Capture the cell that displays the provided text and extract its [x, y] central coordinate. 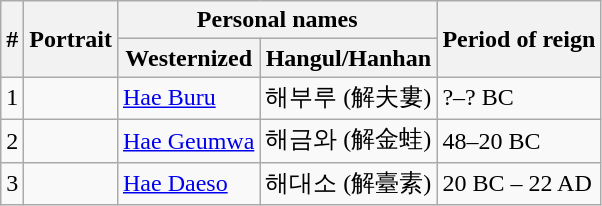
해대소 (解臺素) [348, 184]
해금와 (解金蛙) [348, 140]
# [12, 39]
Period of reign [519, 39]
1 [12, 98]
Hae Buru [188, 98]
Westernized [188, 58]
2 [12, 140]
Hangul/Hanhan [348, 58]
Portrait [71, 39]
Hae Daeso [188, 184]
48–20 BC [519, 140]
3 [12, 184]
해부루 (解夫婁) [348, 98]
?–? BC [519, 98]
20 BC – 22 AD [519, 184]
Hae Geumwa [188, 140]
Personal names [276, 20]
